Output the [x, y] coordinate of the center of the cell containing the given text.  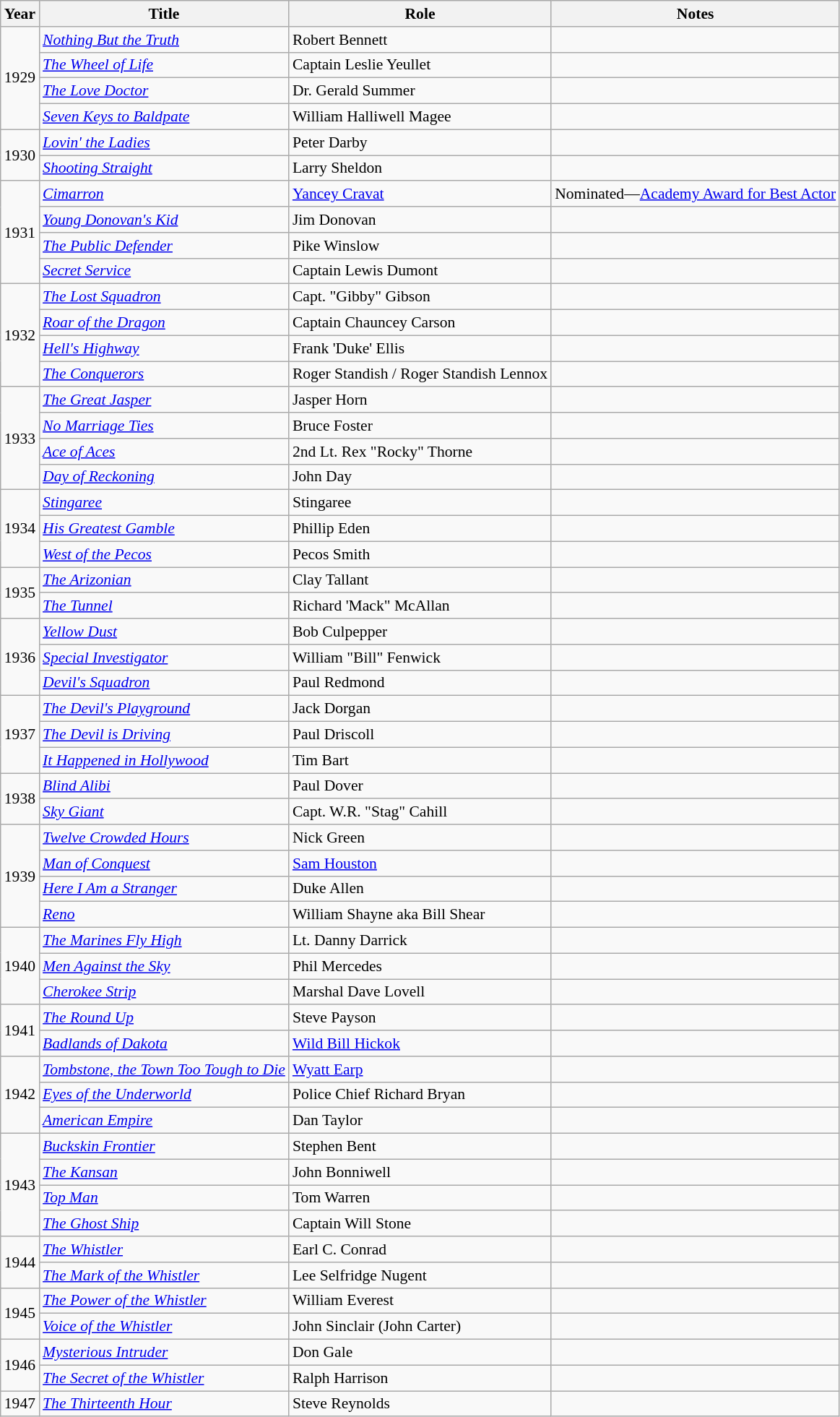
Frank 'Duke' Ellis [420, 348]
No Marriage Ties [164, 426]
Special Investigator [164, 658]
Notes [695, 14]
Captain Will Stone [420, 1224]
Jim Donovan [420, 220]
The Public Defender [164, 246]
Steve Reynolds [420, 1404]
Phillip Eden [420, 529]
Shooting Straight [164, 168]
1939 [20, 876]
Tim Bart [420, 760]
1936 [20, 658]
Twelve Crowded Hours [164, 837]
Seven Keys to Baldpate [164, 117]
Year [20, 14]
Pike Winslow [420, 246]
Phil Mercedes [420, 966]
The Love Doctor [164, 91]
1947 [20, 1404]
American Empire [164, 1121]
1945 [20, 1314]
It Happened in Hollywood [164, 760]
Jack Dorgan [420, 709]
Wild Bill Hickok [420, 1043]
Cimarron [164, 194]
Sky Giant [164, 812]
Police Chief Richard Bryan [420, 1095]
Capt. "Gibby" Gibson [420, 297]
Title [164, 14]
Young Donovan's Kid [164, 220]
Sam Houston [420, 863]
Day of Reckoning [164, 477]
The Thirteenth Hour [164, 1404]
1940 [20, 967]
Paul Redmond [420, 683]
Stephen Bent [420, 1147]
The Wheel of Life [164, 65]
Lt. Danny Darrick [420, 941]
1934 [20, 529]
Clay Tallant [420, 580]
John Day [420, 477]
Steve Payson [420, 1018]
The Ghost Ship [164, 1224]
The Power of the Whistler [164, 1301]
Secret Service [164, 271]
Tombstone, the Town Too Tough to Die [164, 1069]
Paul Driscoll [420, 735]
Richard 'Mack" McAllan [420, 606]
Ralph Harrison [420, 1378]
1946 [20, 1366]
Lovin' the Ladies [164, 142]
The Marines Fly High [164, 941]
Men Against the Sky [164, 966]
Tom Warren [420, 1198]
Marshal Dave Lovell [420, 992]
Earl C. Conrad [420, 1249]
William Halliwell Magee [420, 117]
The Lost Squadron [164, 297]
Robert Bennett [420, 40]
John Sinclair (John Carter) [420, 1327]
Lee Selfridge Nugent [420, 1275]
Devil's Squadron [164, 683]
Man of Conquest [164, 863]
2nd Lt. Rex "Rocky" Thorne [420, 452]
Mysterious Intruder [164, 1353]
Bruce Foster [420, 426]
His Greatest Gamble [164, 529]
Roger Standish / Roger Standish Lennox [420, 374]
Yancey Cravat [420, 194]
Larry Sheldon [420, 168]
Wyatt Earp [420, 1069]
Badlands of Dakota [164, 1043]
Bob Culpepper [420, 632]
Captain Leslie Yeullet [420, 65]
Nick Green [420, 837]
West of the Pecos [164, 554]
1930 [20, 155]
William "Bill" Fenwick [420, 658]
Paul Dover [420, 786]
Buckskin Frontier [164, 1147]
Yellow Dust [164, 632]
Roar of the Dragon [164, 323]
Captain Lewis Dumont [420, 271]
1935 [20, 593]
Duke Allen [420, 889]
Jasper Horn [420, 400]
The Arizonian [164, 580]
1944 [20, 1262]
Here I Am a Stranger [164, 889]
The Secret of the Whistler [164, 1378]
Top Man [164, 1198]
The Kansan [164, 1172]
The Tunnel [164, 606]
Pecos Smith [420, 554]
Cherokee Strip [164, 992]
The Whistler [164, 1249]
William Shayne aka Bill Shear [420, 915]
John Bonniwell [420, 1172]
The Devil is Driving [164, 735]
1932 [20, 335]
The Devil's Playground [164, 709]
Nothing But the Truth [164, 40]
Voice of the Whistler [164, 1327]
Dr. Gerald Summer [420, 91]
1941 [20, 1030]
1931 [20, 233]
The Great Jasper [164, 400]
1942 [20, 1095]
Ace of Aces [164, 452]
Peter Darby [420, 142]
1937 [20, 734]
Blind Alibi [164, 786]
Captain Chauncey Carson [420, 323]
1933 [20, 439]
Role [420, 14]
Capt. W.R. "Stag" Cahill [420, 812]
1929 [20, 78]
1943 [20, 1185]
The Mark of the Whistler [164, 1275]
Nominated—Academy Award for Best Actor [695, 194]
Don Gale [420, 1353]
1938 [20, 799]
Dan Taylor [420, 1121]
The Conquerors [164, 374]
William Everest [420, 1301]
Reno [164, 915]
Hell's Highway [164, 348]
Eyes of the Underworld [164, 1095]
The Round Up [164, 1018]
